Identify which cell holds the provided text, then report its (X, Y) central coordinate. 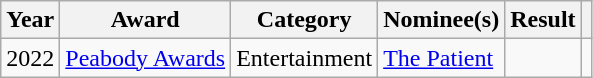
Nominee(s) (442, 20)
The Patient (442, 58)
Category (304, 20)
Award (146, 20)
Peabody Awards (146, 58)
Entertainment (304, 58)
2022 (30, 58)
Result (543, 20)
Year (30, 20)
